Pinpoint the cell where the given text exists, returning its [X, Y] midpoint coordinate. 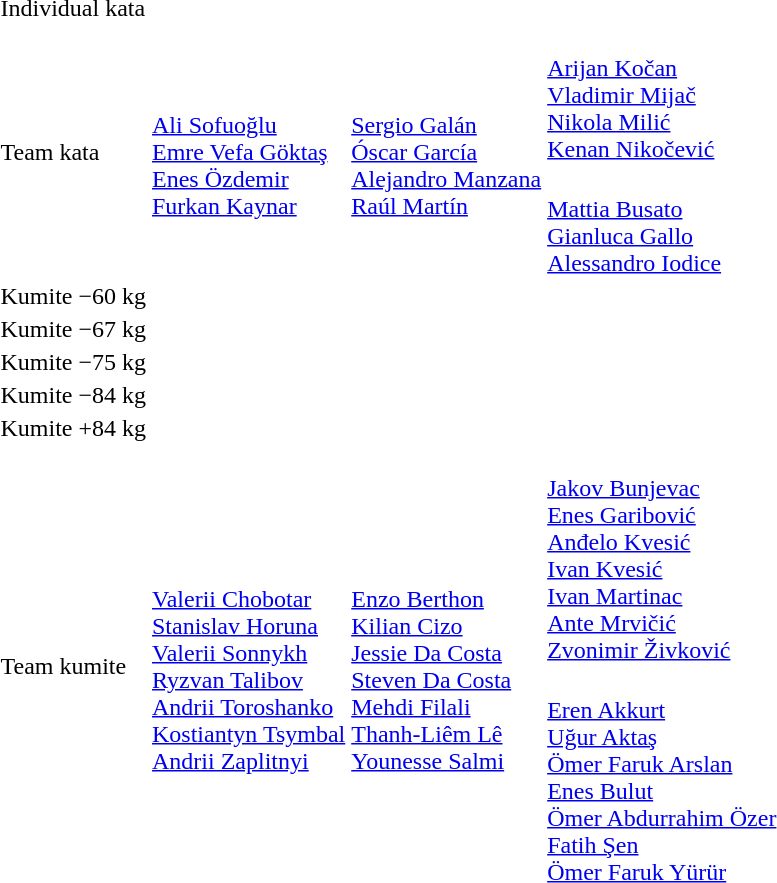
Sergio GalánÓscar GarcíaAlejandro ManzanaRaúl Martín [446, 152]
Ali SofuoğluEmre Vefa GöktaşEnes ÖzdemirFurkan Kaynar [249, 152]
